Pinpoint the cell where the given text exists, returning its (x, y) midpoint coordinate. 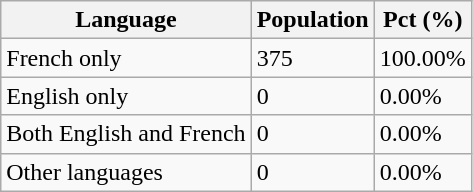
Other languages (126, 172)
100.00% (422, 58)
Pct (%) (422, 20)
Population (312, 20)
Both English and French (126, 134)
Language (126, 20)
English only (126, 96)
375 (312, 58)
French only (126, 58)
